Output the [x, y] coordinate of the center of the cell containing the given text.  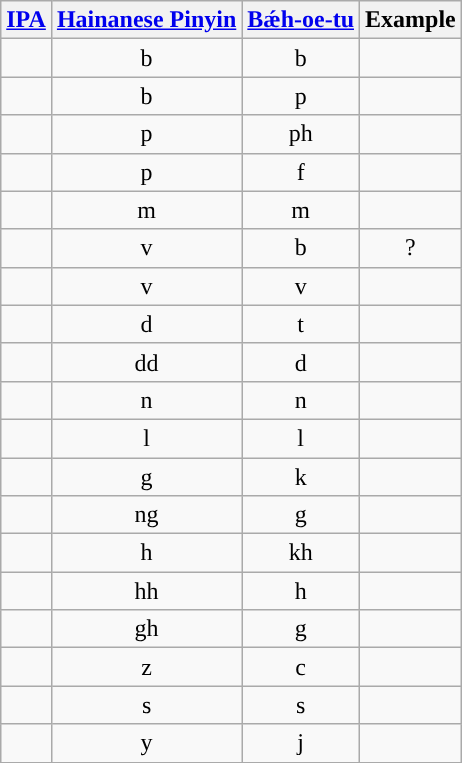
Bǽh-oe-tu [301, 20]
j [301, 743]
k [301, 477]
Hainanese Pinyin [146, 20]
z [146, 667]
ph [301, 134]
hh [146, 591]
f [301, 172]
Example [411, 20]
ng [146, 515]
t [301, 324]
IPA [26, 20]
? [411, 248]
dd [146, 362]
gh [146, 629]
y [146, 743]
c [301, 667]
kh [301, 553]
